Search for the cell housing the specified text and yield its (X, Y) center coordinate. 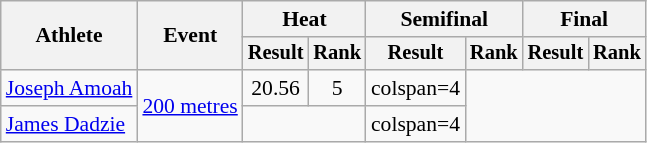
Athlete (70, 36)
Final (584, 19)
5 (337, 88)
James Dadzie (70, 124)
Heat (304, 19)
Semifinal (444, 19)
20.56 (276, 88)
Event (190, 36)
Joseph Amoah (70, 88)
200 metres (190, 106)
